Identify which cell holds the provided text, then report its (x, y) central coordinate. 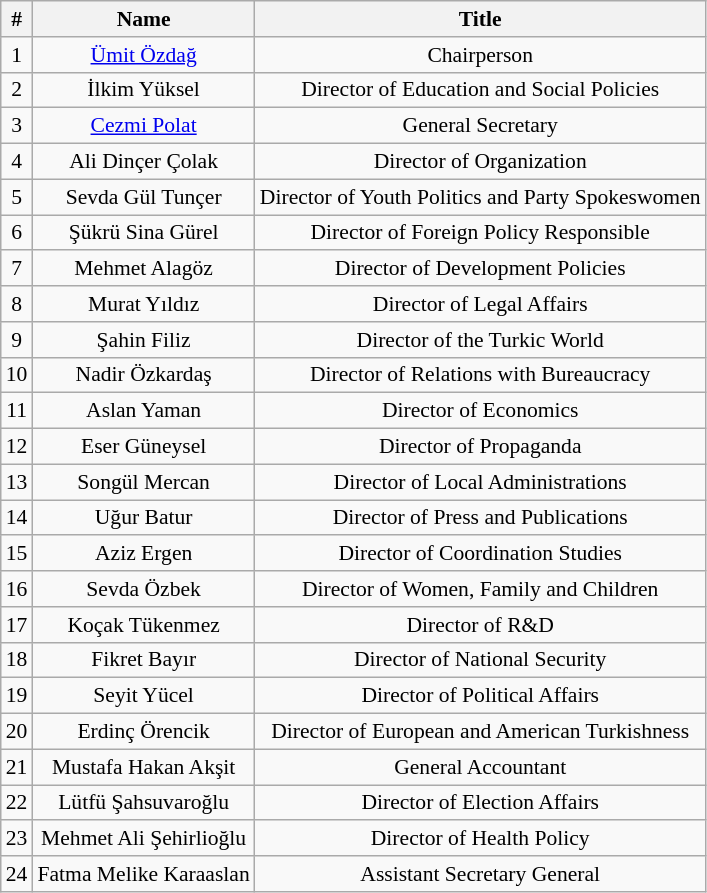
Chairperson (480, 55)
Mustafa Hakan Akşit (143, 767)
15 (17, 554)
Director of Political Affairs (480, 696)
Fatma Melike Karaaslan (143, 874)
Fikret Bayır (143, 660)
8 (17, 304)
Eser Güneysel (143, 447)
20 (17, 732)
Aziz Ergen (143, 554)
Director of Education and Social Policies (480, 90)
Assistant Secretary General (480, 874)
Cezmi Polat (143, 126)
Director of Economics (480, 411)
16 (17, 589)
Director of Propaganda (480, 447)
Director of Election Affairs (480, 803)
6 (17, 233)
5 (17, 197)
# (17, 19)
Aslan Yaman (143, 411)
4 (17, 162)
Mehmet Alagöz (143, 269)
10 (17, 375)
3 (17, 126)
7 (17, 269)
Mehmet Ali Şehirlioğlu (143, 839)
Uğur Batur (143, 518)
Director of Development Policies (480, 269)
Director of Organization (480, 162)
12 (17, 447)
2 (17, 90)
Director of Local Administrations (480, 482)
1 (17, 55)
Lütfü Şahsuvaroğlu (143, 803)
9 (17, 340)
Director of Youth Politics and Party Spokeswomen (480, 197)
Songül Mercan (143, 482)
21 (17, 767)
Şahin Filiz (143, 340)
Director of Press and Publications (480, 518)
Murat Yıldız (143, 304)
Koçak Tükenmez (143, 625)
Seyit Yücel (143, 696)
General Secretary (480, 126)
Director of European and American Turkishness (480, 732)
Director of Women, Family and Children (480, 589)
Director of R&D (480, 625)
Title (480, 19)
Director of Health Policy (480, 839)
Director of Foreign Policy Responsible (480, 233)
23 (17, 839)
Director of National Security (480, 660)
Ali Dinçer Çolak (143, 162)
Director of Legal Affairs (480, 304)
Sevda Özbek (143, 589)
18 (17, 660)
19 (17, 696)
11 (17, 411)
Name (143, 19)
Sevda Gül Tunçer (143, 197)
Şükrü Sina Gürel (143, 233)
Director of the Turkic World (480, 340)
Erdinç Örencik (143, 732)
13 (17, 482)
İlkim Yüksel (143, 90)
14 (17, 518)
Director of Relations with Bureaucracy (480, 375)
Ümit Özdağ (143, 55)
General Accountant (480, 767)
Director of Coordination Studies (480, 554)
17 (17, 625)
24 (17, 874)
Nadir Özkardaş (143, 375)
22 (17, 803)
